Output the (X, Y) coordinate of the center of the cell containing the given text.  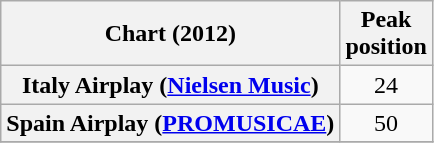
Peakposition (386, 34)
24 (386, 85)
Chart (2012) (170, 34)
Spain Airplay (PROMUSICAE) (170, 123)
50 (386, 123)
Italy Airplay (Nielsen Music) (170, 85)
